From the cell containing the given text, extract its center point as [x, y] coordinate. 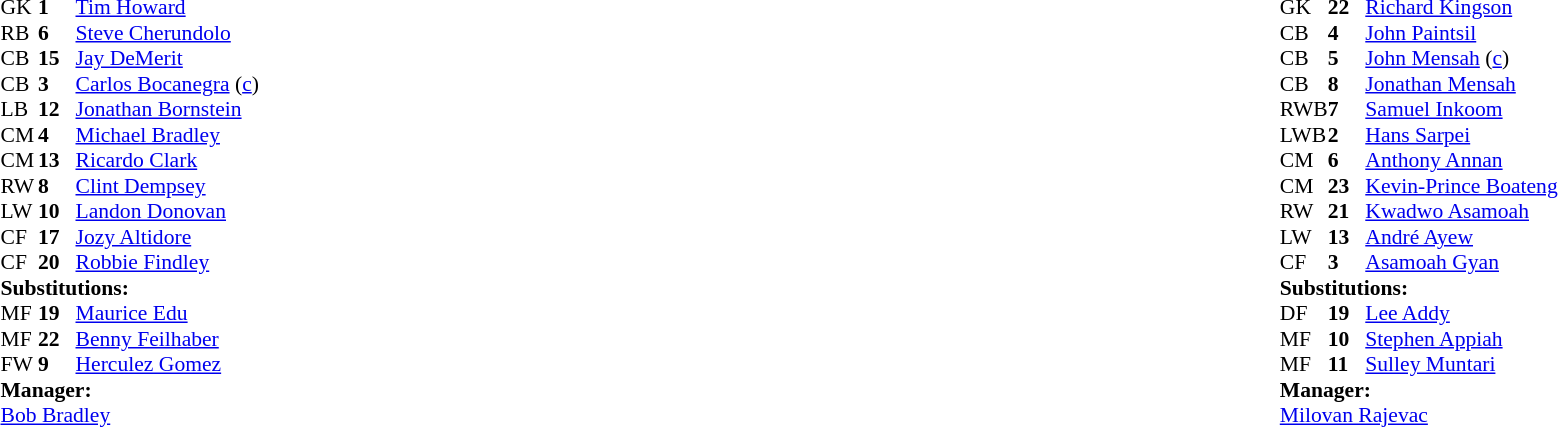
21 [1347, 211]
Lee Addy [1461, 313]
Herculez Gomez [168, 365]
Clint Dempsey [168, 186]
André Ayew [1461, 237]
DF [1304, 313]
John Paintsil [1461, 33]
11 [1347, 365]
RWB [1304, 109]
Jonathan Mensah [1461, 84]
Hans Sarpei [1461, 135]
Benny Feilhaber [168, 339]
Ricardo Clark [168, 161]
5 [1347, 59]
12 [57, 109]
Stephen Appiah [1461, 339]
Samuel Inkoom [1461, 109]
Asamoah Gyan [1461, 263]
Jozy Altidore [168, 237]
John Mensah (c) [1461, 59]
LWB [1304, 135]
Maurice Edu [168, 313]
Jonathan Bornstein [168, 109]
LB [19, 109]
22 [57, 339]
2 [1347, 135]
Steve Cherundolo [168, 33]
Kevin-Prince Boateng [1461, 186]
Michael Bradley [168, 135]
17 [57, 237]
Landon Donovan [168, 211]
Sulley Muntari [1461, 365]
9 [57, 365]
23 [1347, 186]
15 [57, 59]
FW [19, 365]
Carlos Bocanegra (c) [168, 84]
Kwadwo Asamoah [1461, 211]
7 [1347, 109]
20 [57, 263]
Jay DeMerit [168, 59]
Anthony Annan [1461, 161]
RB [19, 33]
Robbie Findley [168, 263]
